Identify which cell holds the provided text, then report its [X, Y] central coordinate. 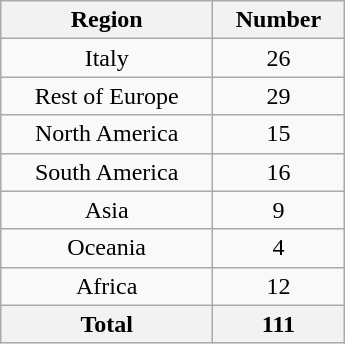
Number [279, 20]
Region [107, 20]
Italy [107, 58]
4 [279, 248]
North America [107, 134]
Asia [107, 210]
Rest of Europe [107, 96]
26 [279, 58]
9 [279, 210]
Oceania [107, 248]
111 [279, 324]
Total [107, 324]
15 [279, 134]
Africa [107, 286]
12 [279, 286]
South America [107, 172]
16 [279, 172]
29 [279, 96]
